Search for the cell housing the specified text and yield its [X, Y] center coordinate. 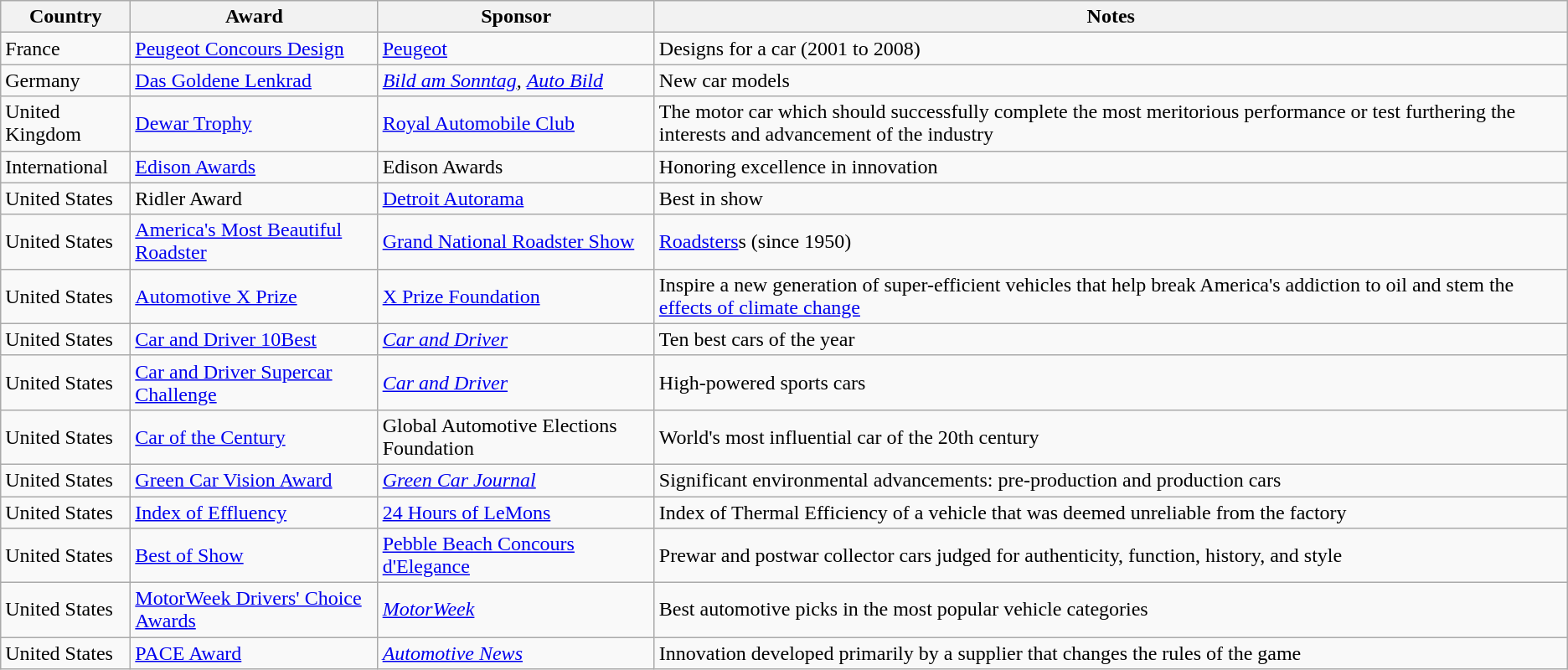
MotorWeek [516, 610]
Innovation developed primarily by a supplier that changes the rules of the game [1111, 653]
Bild am Sonntag, Auto Bild [516, 80]
Honoring excellence in innovation [1111, 167]
Country [65, 17]
Car and Driver Supercar Challenge [255, 382]
Grand National Roadster Show [516, 241]
America's Most Beautiful Roadster [255, 241]
Automotive News [516, 653]
Notes [1111, 17]
Peugeot [516, 49]
Car of the Century [255, 437]
Pebble Beach Concours d'Elegance [516, 556]
PACE Award [255, 653]
Green Car Journal [516, 480]
Significant environmental advancements: pre-production and production cars [1111, 480]
High-powered sports cars [1111, 382]
Index of Effluency [255, 512]
Index of Thermal Efficiency of a vehicle that was deemed unreliable from the factory [1111, 512]
Best in show [1111, 198]
Award [255, 17]
International [65, 167]
Global Automotive Elections Foundation [516, 437]
Inspire a new generation of super-efficient vehicles that help break America's addiction to oil and stem the effects of climate change [1111, 296]
Best automotive picks in the most popular vehicle categories [1111, 610]
Detroit Autorama [516, 198]
Royal Automobile Club [516, 124]
Dewar Trophy [255, 124]
France [65, 49]
Designs for a car (2001 to 2008) [1111, 49]
World's most influential car of the 20th century [1111, 437]
New car models [1111, 80]
Ten best cars of the year [1111, 339]
X Prize Foundation [516, 296]
24 Hours of LeMons [516, 512]
Das Goldene Lenkrad [255, 80]
Prewar and postwar collector cars judged for authenticity, function, history, and style [1111, 556]
Germany [65, 80]
United Kingdom [65, 124]
Roadsterss (since 1950) [1111, 241]
Best of Show [255, 556]
The motor car which should successfully complete the most meritorious performance or test furthering the interests and advancement of the industry [1111, 124]
Car and Driver 10Best [255, 339]
Automotive X Prize [255, 296]
Ridler Award [255, 198]
MotorWeek Drivers' Choice Awards [255, 610]
Green Car Vision Award [255, 480]
Sponsor [516, 17]
Peugeot Concours Design [255, 49]
